From the cell containing the given text, extract its center point as (X, Y) coordinate. 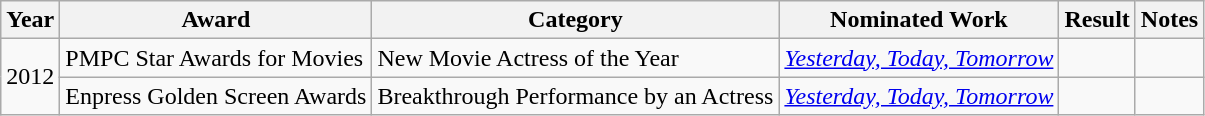
Breakthrough Performance by an Actress (576, 96)
Year (30, 20)
Award (216, 20)
Result (1097, 20)
Category (576, 20)
Notes (1169, 20)
Enpress Golden Screen Awards (216, 96)
New Movie Actress of the Year (576, 58)
PMPC Star Awards for Movies (216, 58)
Nominated Work (919, 20)
2012 (30, 77)
